Return [x, y] of the center of cell containing provided text 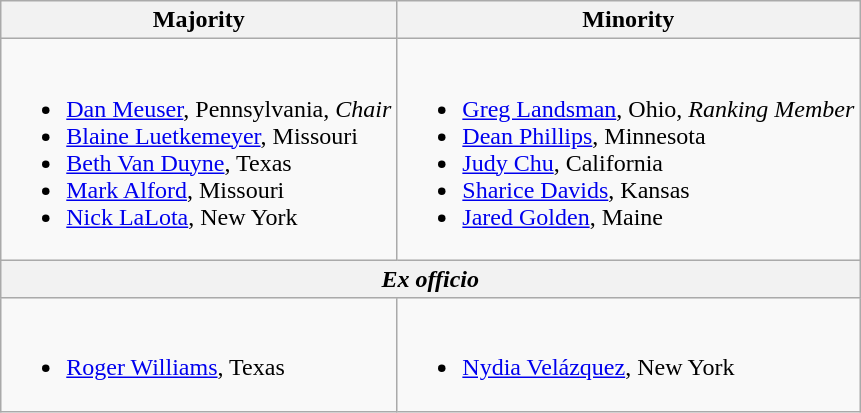
Roger Williams, Texas [199, 354]
Ex officio [430, 279]
Greg Landsman, Ohio, Ranking MemberDean Phillips, MinnesotaJudy Chu, CaliforniaSharice Davids, KansasJared Golden, Maine [628, 150]
Majority [199, 20]
Dan Meuser, Pennsylvania, ChairBlaine Luetkemeyer, MissouriBeth Van Duyne, TexasMark Alford, MissouriNick LaLota, New York [199, 150]
Nydia Velázquez, New York [628, 354]
Minority [628, 20]
